Identify which cell holds the provided text, then report its (x, y) central coordinate. 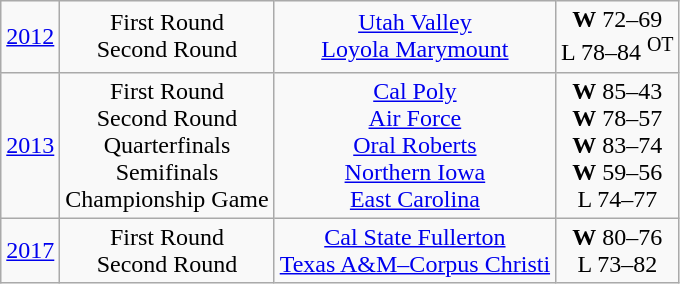
Utah ValleyLoyola Marymount (414, 37)
2017 (30, 250)
First RoundSecond RoundQuarterfinalsSemifinalsChampionship Game (167, 145)
W 85–43W 78–57W 83–74W 59–56L 74–77 (618, 145)
Cal PolyAir ForceOral RobertsNorthern IowaEast Carolina (414, 145)
Cal State FullertonTexas A&M–Corpus Christi (414, 250)
W 80–76L 73–82 (618, 250)
W 72–69L 78–84 OT (618, 37)
2012 (30, 37)
2013 (30, 145)
